Scan for the cell matching the given text and deliver its [X, Y] coordinate at center. 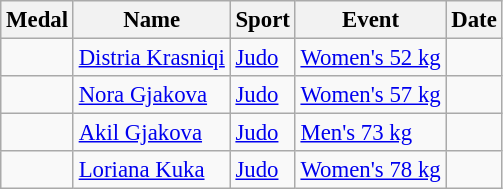
Nora Gjakova [152, 95]
Name [152, 20]
Akil Gjakova [152, 133]
Women's 57 kg [370, 95]
Men's 73 kg [370, 133]
Sport [262, 20]
Event [370, 20]
Distria Krasniqi [152, 58]
Loriana Kuka [152, 170]
Medal [38, 20]
Women's 52 kg [370, 58]
Women's 78 kg [370, 170]
Date [474, 20]
